Find where the given text appears and provide that cell's center as (X, Y) coordinate. 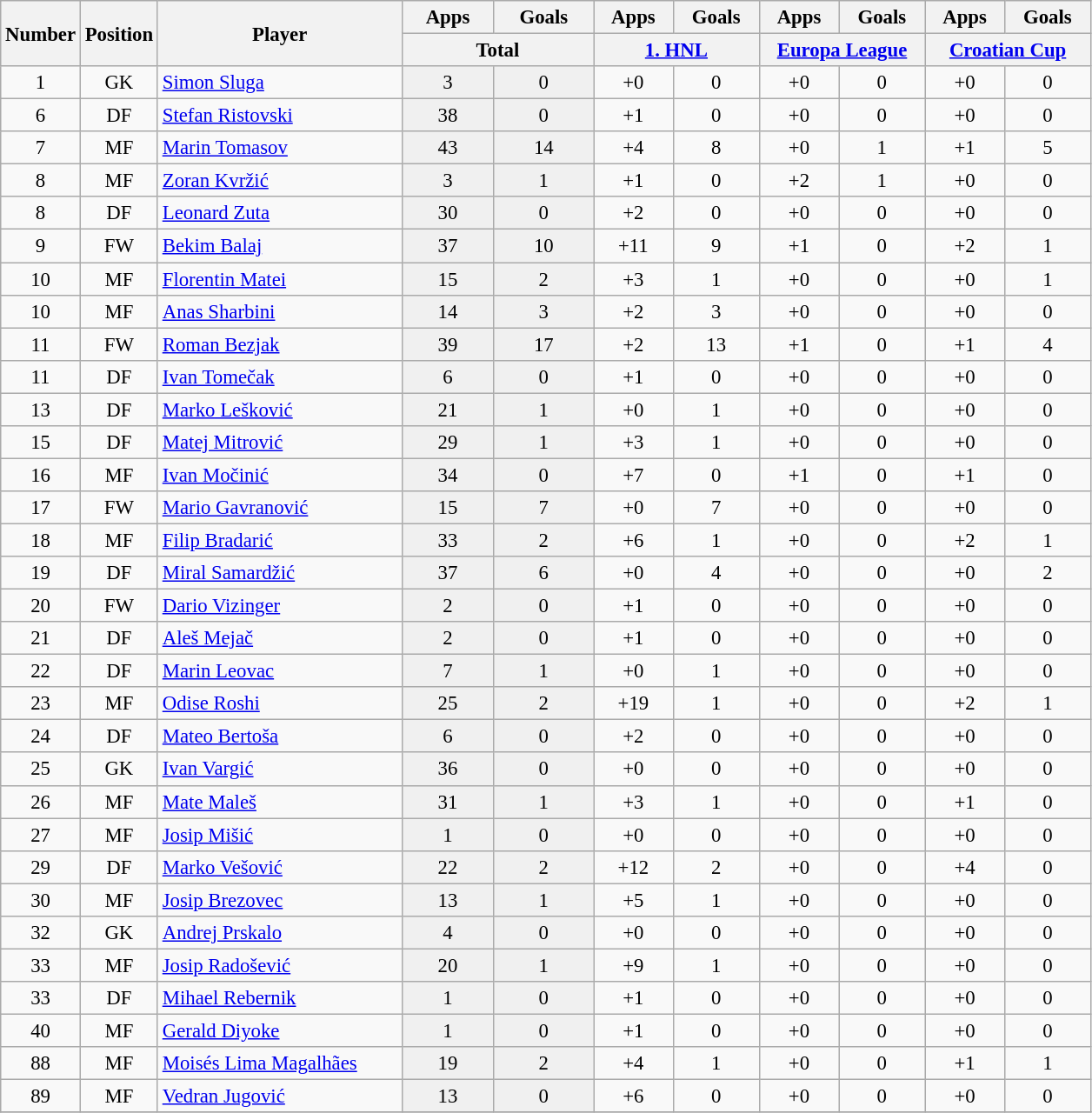
Josip Mišić (280, 835)
Bekim Balaj (280, 246)
Marin Leovac (280, 671)
Croatian Cup (1009, 50)
+12 (634, 867)
+19 (634, 703)
Position (118, 33)
Mate Maleš (280, 802)
+11 (634, 246)
Marin Tomasov (280, 148)
+5 (634, 900)
18 (41, 540)
36 (448, 770)
43 (448, 148)
88 (41, 1063)
Josip Radošević (280, 965)
+9 (634, 965)
Zoran Kvržić (280, 181)
Player (280, 33)
Andrej Prskalo (280, 933)
89 (41, 1096)
39 (448, 344)
16 (41, 475)
Leonard Zuta (280, 213)
23 (41, 703)
32 (41, 933)
Marko Vešović (280, 867)
+7 (634, 475)
Dario Vizinger (280, 606)
Ivan Vargić (280, 770)
27 (41, 835)
Europa League (842, 50)
Marko Lešković (280, 410)
Gerald Diyoke (280, 1030)
Mateo Bertoša (280, 736)
5 (1047, 148)
40 (41, 1030)
Total (497, 50)
Matej Mitrović (280, 443)
Vedran Jugović (280, 1096)
Ivan Tomečak (280, 377)
Miral Samardžić (280, 573)
Ivan Močinić (280, 475)
26 (41, 802)
Filip Bradarić (280, 540)
24 (41, 736)
34 (448, 475)
Stefan Ristovski (280, 116)
Moisés Lima Magalhães (280, 1063)
Aleš Mejač (280, 638)
Mario Gavranović (280, 508)
Mihael Rebernik (280, 998)
Anas Sharbini (280, 311)
1. HNL (676, 50)
38 (448, 116)
Odise Roshi (280, 703)
Florentin Matei (280, 279)
Simon Sluga (280, 83)
Number (41, 33)
Roman Bezjak (280, 344)
31 (448, 802)
Josip Brezovec (280, 900)
